Provide the [X, Y] coordinate of the cell's center where the given text is located.  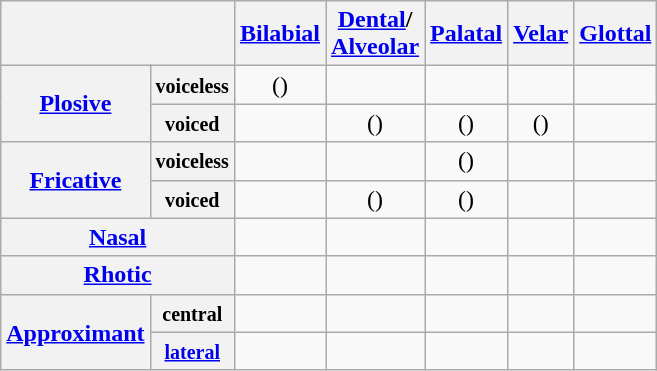
Fricative [76, 180]
Dental/Alveolar [376, 34]
Palatal [466, 34]
Nasal [118, 237]
Bilabial [280, 34]
Velar [541, 34]
Rhotic [118, 275]
central [192, 313]
Plosive [76, 104]
Glottal [616, 34]
Approximant [76, 332]
lateral [192, 351]
